Capture the cell that displays the provided text and extract its [x, y] central coordinate. 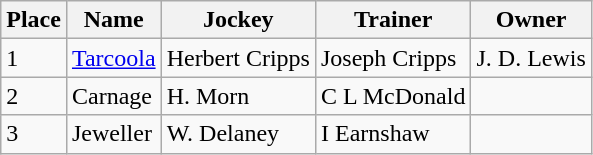
W. Delaney [238, 134]
Tarcoola [114, 58]
Carnage [114, 96]
3 [34, 134]
I Earnshaw [392, 134]
Herbert Cripps [238, 58]
Jeweller [114, 134]
C L McDonald [392, 96]
J. D. Lewis [531, 58]
Trainer [392, 20]
Jockey [238, 20]
Place [34, 20]
Name [114, 20]
2 [34, 96]
1 [34, 58]
Owner [531, 20]
Joseph Cripps [392, 58]
H. Morn [238, 96]
